Determine the [x, y] coordinate at the center of the cell enclosing the given text.  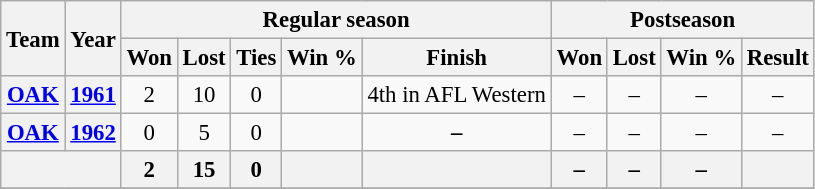
Year [93, 38]
1961 [93, 95]
Postseason [682, 20]
Regular season [336, 20]
Ties [256, 58]
Result [778, 58]
5 [204, 133]
Finish [456, 58]
15 [204, 170]
Team [33, 38]
10 [204, 95]
4th in AFL Western [456, 95]
1962 [93, 133]
